From the cell containing the given text, extract its center point as [x, y] coordinate. 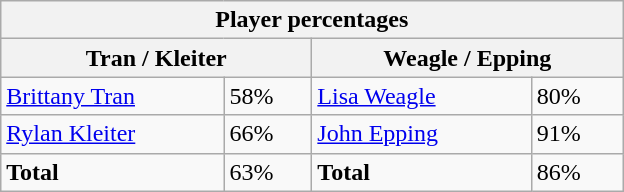
63% [268, 172]
Rylan Kleiter [112, 134]
Player percentages [312, 20]
66% [268, 134]
91% [577, 134]
58% [268, 96]
86% [577, 172]
Brittany Tran [112, 96]
Weagle / Epping [468, 58]
80% [577, 96]
John Epping [422, 134]
Tran / Kleiter [156, 58]
Lisa Weagle [422, 96]
